Locate the cell with the specified text and output its [X, Y] center coordinate. 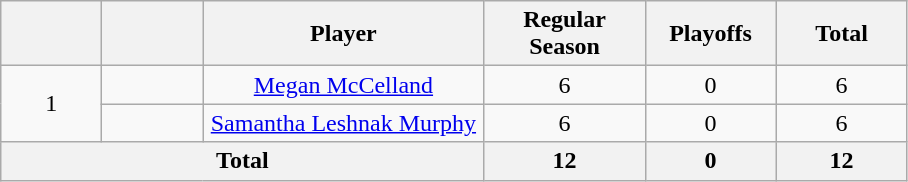
Samantha Leshnak Murphy [344, 123]
Megan McCelland [344, 85]
Regular Season [564, 34]
Player [344, 34]
Playoffs [710, 34]
1 [52, 104]
